Identify which cell holds the provided text, then report its [X, Y] central coordinate. 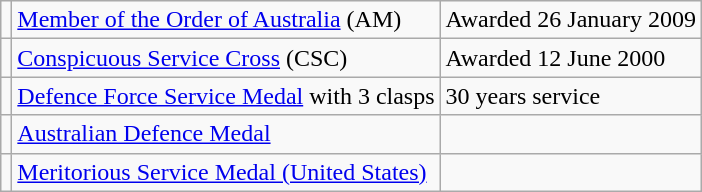
Australian Defence Medal [226, 134]
Conspicuous Service Cross (CSC) [226, 58]
Defence Force Service Medal with 3 clasps [226, 96]
Meritorious Service Medal (United States) [226, 172]
Awarded 26 January 2009 [570, 20]
Awarded 12 June 2000 [570, 58]
Member of the Order of Australia (AM) [226, 20]
30 years service [570, 96]
